Detect which cell encompasses the target text, then output its (x, y) center coordinate. 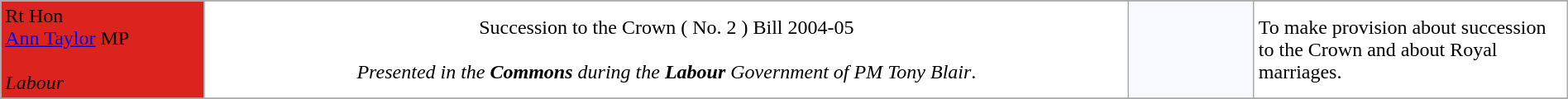
Rt HonAnn Taylor MPLabour (103, 49)
Succession to the Crown ( No. 2 ) Bill 2004-05Presented in the Commons during the Labour Government of PM Tony Blair. (667, 49)
To make provision about succession to the Crown and about Royal marriages. (1411, 49)
